For the text-containing cell, return its midpoint in (X, Y) coordinate format. 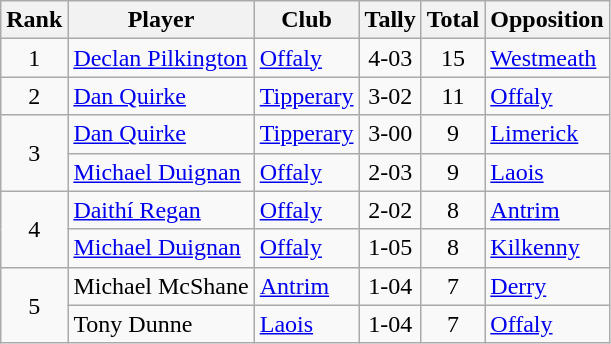
Westmeath (547, 58)
1-05 (390, 248)
4-03 (390, 58)
Limerick (547, 134)
4 (34, 229)
3 (34, 153)
Derry (547, 286)
Opposition (547, 20)
3-02 (390, 96)
2 (34, 96)
1 (34, 58)
Player (161, 20)
Kilkenny (547, 248)
Michael McShane (161, 286)
Total (453, 20)
Club (306, 20)
11 (453, 96)
Tally (390, 20)
3-00 (390, 134)
2-02 (390, 210)
Rank (34, 20)
Daithí Regan (161, 210)
2-03 (390, 172)
15 (453, 58)
5 (34, 305)
Tony Dunne (161, 324)
Declan Pilkington (161, 58)
